Find where the given text appears and provide that cell's center as [X, Y] coordinate. 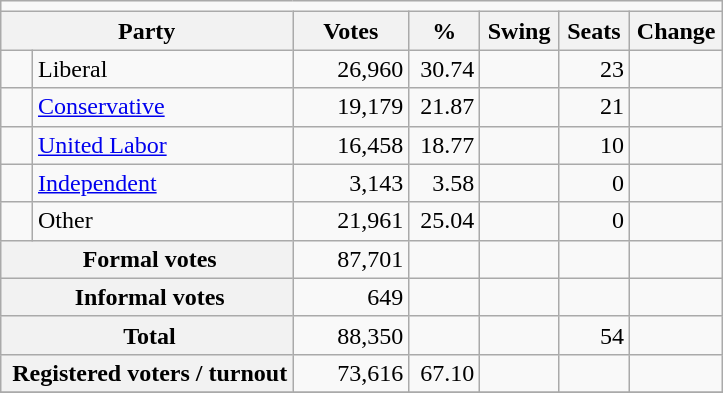
73,616 [351, 373]
Swing [520, 31]
23 [594, 69]
21 [594, 107]
30.74 [444, 69]
% [444, 31]
Other [162, 221]
Independent [162, 183]
Seats [594, 31]
Registered voters / turnout [147, 373]
19,179 [351, 107]
87,701 [351, 259]
Liberal [162, 69]
Party [147, 31]
10 [594, 145]
Formal votes [147, 259]
21.87 [444, 107]
Conservative [162, 107]
88,350 [351, 335]
18.77 [444, 145]
26,960 [351, 69]
Informal votes [147, 297]
Change [676, 31]
649 [351, 297]
54 [594, 335]
25.04 [444, 221]
3,143 [351, 183]
Total [147, 335]
3.58 [444, 183]
United Labor [162, 145]
21,961 [351, 221]
16,458 [351, 145]
Votes [351, 31]
67.10 [444, 373]
